Search for the cell housing the specified text and yield its (x, y) center coordinate. 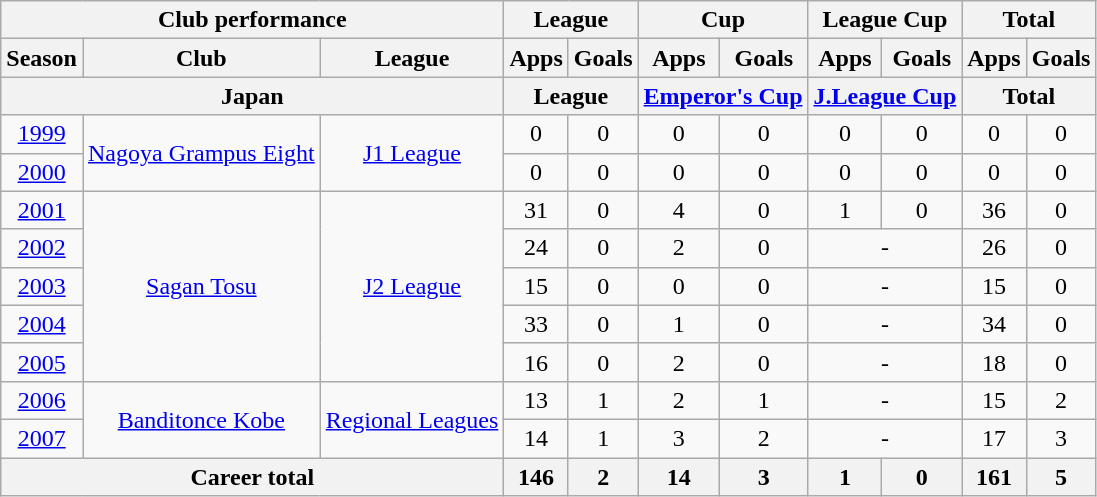
Season (42, 58)
18 (994, 362)
Emperor's Cup (723, 96)
5 (1061, 477)
2007 (42, 438)
Japan (252, 96)
Career total (252, 477)
26 (994, 248)
J1 League (412, 153)
34 (994, 324)
2001 (42, 210)
Banditonce Kobe (201, 419)
2002 (42, 248)
146 (536, 477)
36 (994, 210)
31 (536, 210)
2000 (42, 172)
Club performance (252, 20)
4 (679, 210)
Nagoya Grampus Eight (201, 153)
Club (201, 58)
Regional Leagues (412, 419)
16 (536, 362)
J.League Cup (885, 96)
1999 (42, 134)
Sagan Tosu (201, 286)
161 (994, 477)
J2 League (412, 286)
2004 (42, 324)
2006 (42, 400)
Cup (723, 20)
24 (536, 248)
2003 (42, 286)
2005 (42, 362)
13 (536, 400)
17 (994, 438)
33 (536, 324)
League Cup (885, 20)
